From the cell containing the given text, extract its center point as [X, Y] coordinate. 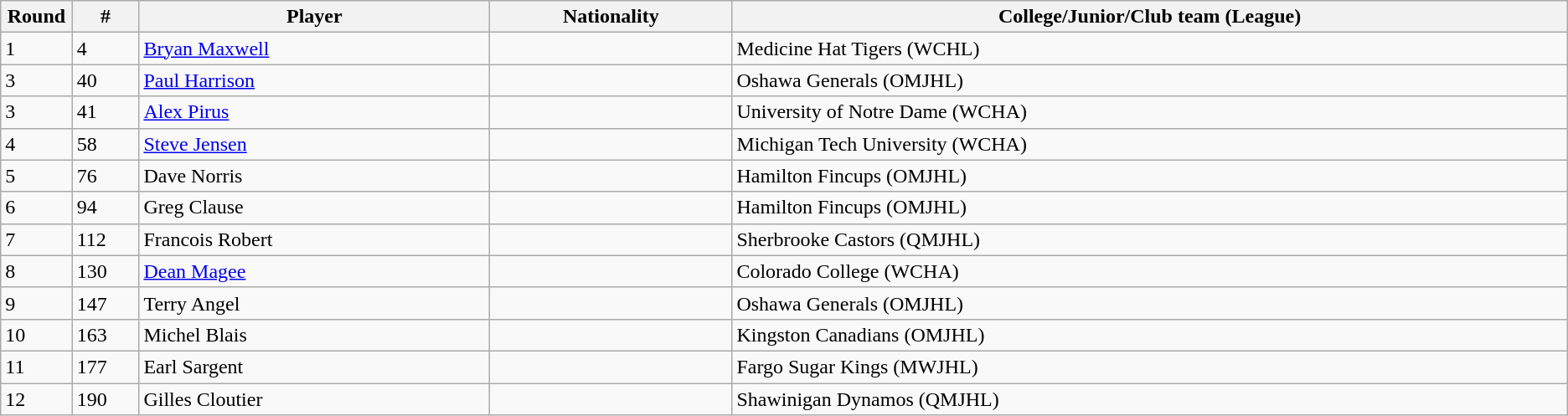
41 [106, 112]
Sherbrooke Castors (QMJHL) [1149, 239]
Gilles Cloutier [315, 399]
130 [106, 271]
University of Notre Dame (WCHA) [1149, 112]
Alex Pirus [315, 112]
177 [106, 367]
Earl Sargent [315, 367]
40 [106, 80]
# [106, 17]
112 [106, 239]
6 [37, 208]
College/Junior/Club team (League) [1149, 17]
Fargo Sugar Kings (MWJHL) [1149, 367]
11 [37, 367]
Shawinigan Dynamos (QMJHL) [1149, 399]
Paul Harrison [315, 80]
1 [37, 49]
Michigan Tech University (WCHA) [1149, 144]
Medicine Hat Tigers (WCHL) [1149, 49]
190 [106, 399]
Michel Blais [315, 335]
Dean Magee [315, 271]
Bryan Maxwell [315, 49]
94 [106, 208]
Round [37, 17]
Greg Clause [315, 208]
Terry Angel [315, 303]
Dave Norris [315, 176]
163 [106, 335]
Colorado College (WCHA) [1149, 271]
8 [37, 271]
Nationality [611, 17]
9 [37, 303]
Steve Jensen [315, 144]
Francois Robert [315, 239]
Player [315, 17]
Kingston Canadians (OMJHL) [1149, 335]
147 [106, 303]
12 [37, 399]
5 [37, 176]
76 [106, 176]
7 [37, 239]
10 [37, 335]
58 [106, 144]
